Identify which cell holds the provided text, then report its [X, Y] central coordinate. 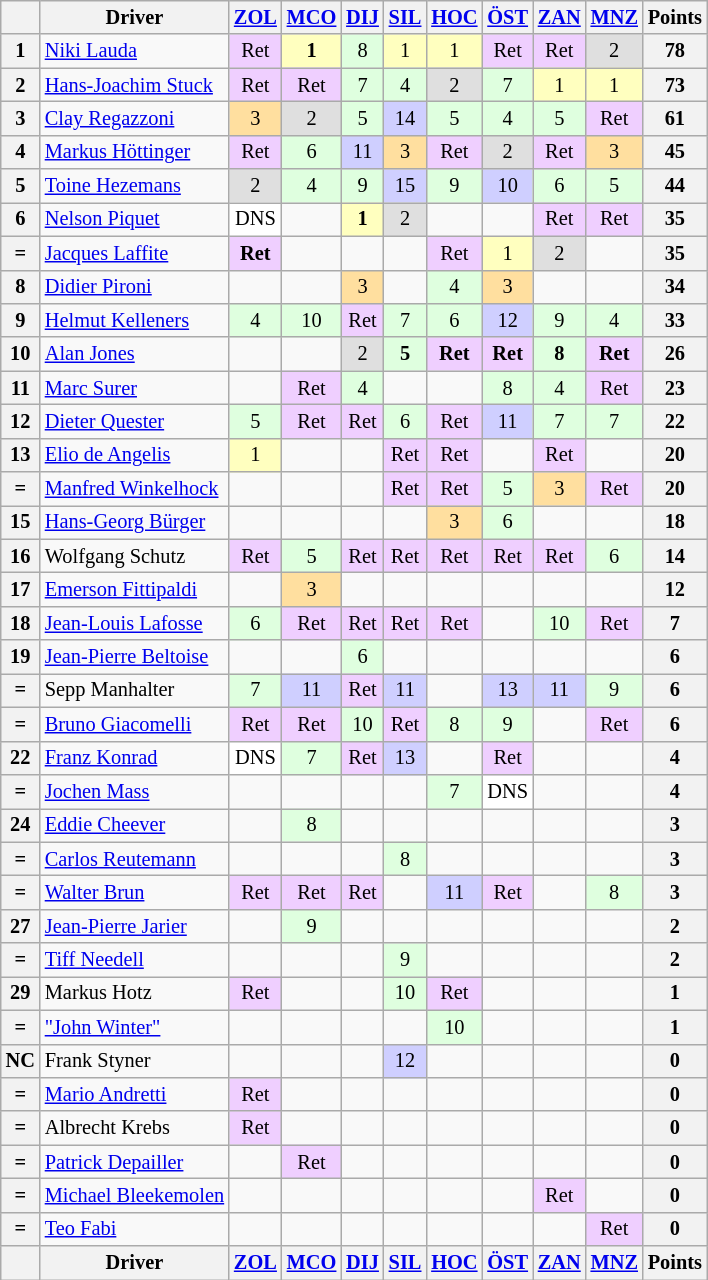
17 [20, 589]
Jean-Pierre Jarier [134, 926]
Jean-Pierre Beltoise [134, 657]
Toine Hezemans [134, 186]
Jacques Laffite [134, 253]
29 [20, 993]
Mario Andretti [134, 1094]
23 [675, 388]
Clay Regazzoni [134, 118]
Elio de Angelis [134, 455]
16 [20, 556]
NC [20, 1061]
78 [675, 51]
Albrecht Krebs [134, 1128]
Tiff Needell [134, 960]
Eddie Cheever [134, 825]
45 [675, 152]
27 [20, 926]
Jochen Mass [134, 791]
Frank Styner [134, 1061]
61 [675, 118]
Walter Brun [134, 892]
Didier Pironi [134, 287]
Bruno Giacomelli [134, 724]
Manfred Winkelhock [134, 489]
Franz Konrad [134, 758]
Markus Hotz [134, 993]
Marc Surer [134, 388]
44 [675, 186]
Sepp Manhalter [134, 690]
Hans-Joachim Stuck [134, 85]
"John Winter" [134, 1027]
Patrick Depailler [134, 1162]
Emerson Fittipaldi [134, 589]
Alan Jones [134, 354]
73 [675, 85]
Hans-Georg Bürger [134, 522]
19 [20, 657]
Niki Lauda [134, 51]
Jean-Louis Lafosse [134, 623]
Michael Bleekemolen [134, 1195]
Helmut Kelleners [134, 320]
26 [675, 354]
Markus Höttinger [134, 152]
Dieter Quester [134, 421]
Teo Fabi [134, 1229]
Carlos Reutemann [134, 859]
Wolfgang Schutz [134, 556]
34 [675, 287]
24 [20, 825]
Nelson Piquet [134, 219]
33 [675, 320]
